Capture the cell that displays the provided text and extract its (X, Y) central coordinate. 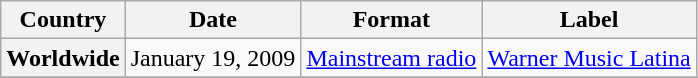
Mainstream radio (392, 58)
Format (392, 20)
Date (213, 20)
Warner Music Latina (589, 58)
Country (63, 20)
Label (589, 20)
January 19, 2009 (213, 58)
Worldwide (63, 58)
